Provide the [X, Y] coordinate of the cell's center where the given text is located.  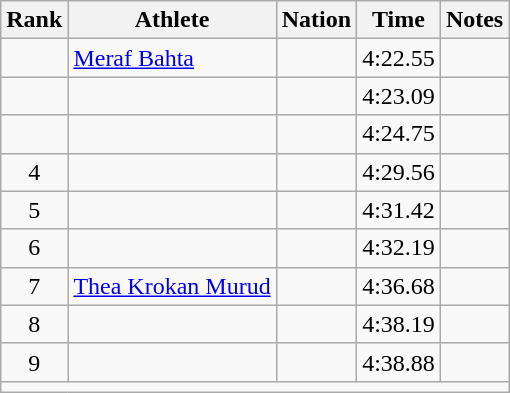
4:31.42 [399, 210]
4:32.19 [399, 248]
4:24.75 [399, 134]
Rank [34, 20]
4:22.55 [399, 58]
Athlete [172, 20]
4:29.56 [399, 172]
4:38.88 [399, 362]
4:38.19 [399, 324]
9 [34, 362]
8 [34, 324]
5 [34, 210]
4 [34, 172]
Notes [474, 20]
6 [34, 248]
4:23.09 [399, 96]
4:36.68 [399, 286]
Nation [316, 20]
Meraf Bahta [172, 58]
Thea Krokan Murud [172, 286]
Time [399, 20]
7 [34, 286]
